Scan for the cell matching the given text and deliver its [x, y] coordinate at center. 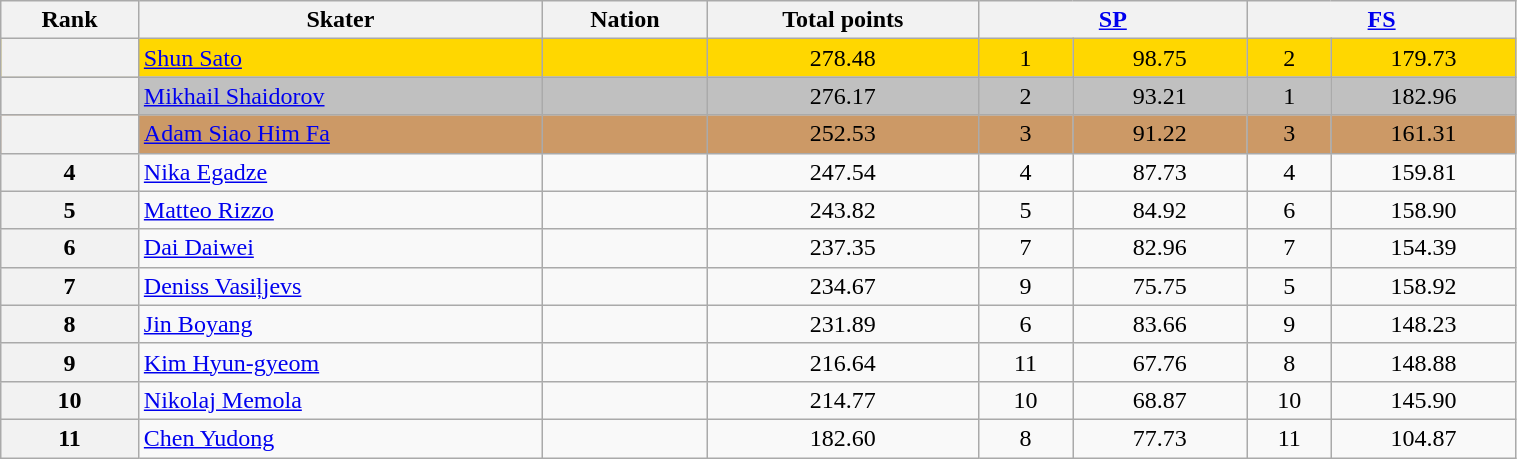
75.75 [1160, 286]
234.67 [842, 286]
Nation [624, 20]
158.92 [1424, 286]
252.53 [842, 134]
182.60 [842, 438]
93.21 [1160, 96]
Adam Siao Him Fa [340, 134]
231.89 [842, 324]
154.39 [1424, 248]
278.48 [842, 58]
Dai Daiwei [340, 248]
216.64 [842, 362]
91.22 [1160, 134]
148.88 [1424, 362]
Shun Sato [340, 58]
104.87 [1424, 438]
243.82 [842, 210]
214.77 [842, 400]
276.17 [842, 96]
159.81 [1424, 172]
83.66 [1160, 324]
179.73 [1424, 58]
Nikolaj Memola [340, 400]
Skater [340, 20]
145.90 [1424, 400]
158.90 [1424, 210]
148.23 [1424, 324]
Rank [70, 20]
237.35 [842, 248]
Deniss Vasiļjevs [340, 286]
Chen Yudong [340, 438]
247.54 [842, 172]
161.31 [1424, 134]
FS [1382, 20]
SP [1112, 20]
182.96 [1424, 96]
Jin Boyang [340, 324]
Total points [842, 20]
87.73 [1160, 172]
67.76 [1160, 362]
84.92 [1160, 210]
Matteo Rizzo [340, 210]
82.96 [1160, 248]
77.73 [1160, 438]
98.75 [1160, 58]
68.87 [1160, 400]
Mikhail Shaidorov [340, 96]
Nika Egadze [340, 172]
Kim Hyun-gyeom [340, 362]
